Determine the (x, y) coordinate at the center of the cell enclosing the given text.  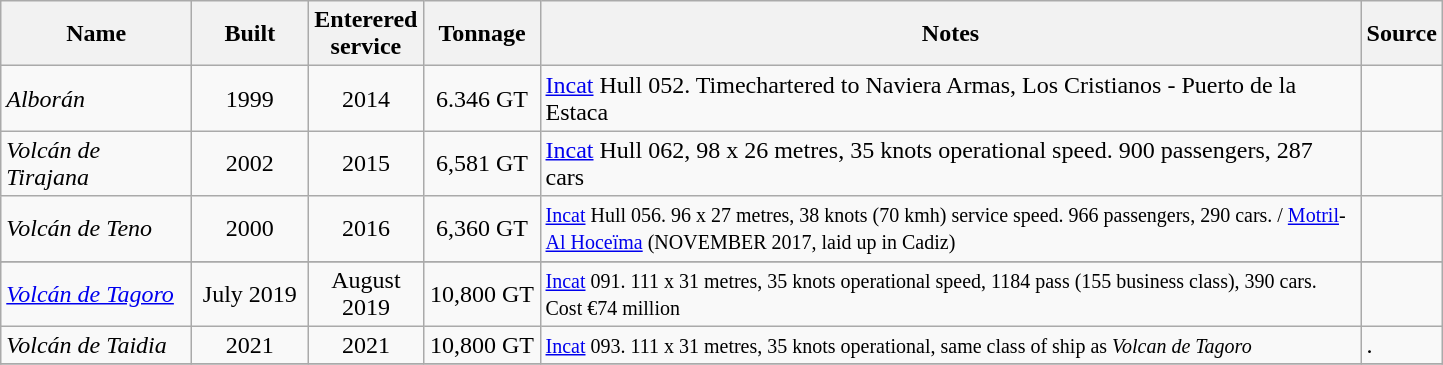
Volcán de Teno (96, 228)
Incat 091. 111 x 31 metres, 35 knots operational speed, 1184 pass (155 business class), 390 cars. Cost €74 million (950, 294)
Volcán de Taidia (96, 345)
Notes (950, 34)
Alborán (96, 98)
Incat Hull 052. Timechartered to Naviera Armas, Los Cristianos - Puerto de la Estaca (950, 98)
2002 (250, 164)
Tonnage (482, 34)
6,581 GT (482, 164)
Source (1402, 34)
2015 (366, 164)
July 2019 (250, 294)
Incat 093. 111 x 31 metres, 35 knots operational, same class of ship as Volcan de Tagoro (950, 345)
Volcán de Tagoro (96, 294)
2016 (366, 228)
6.346 GT (482, 98)
. (1402, 345)
August 2019 (366, 294)
2014 (366, 98)
Name (96, 34)
Built (250, 34)
Incat Hull 056. 96 x 27 metres, 38 knots (70 kmh) service speed. 966 passengers, 290 cars. / Motril-Al Hoceïma (NOVEMBER 2017, laid up in Cadiz) (950, 228)
2000 (250, 228)
Enterered service (366, 34)
Volcán de Tirajana (96, 164)
6,360 GT (482, 228)
Incat Hull 062, 98 x 26 metres, 35 knots operational speed. 900 passengers, 287 cars (950, 164)
1999 (250, 98)
